Determine the [X, Y] coordinate at the center of the cell enclosing the given text.  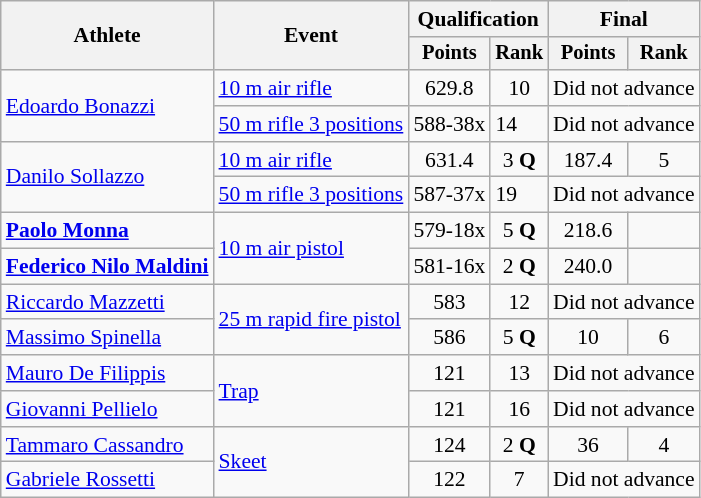
Giovanni Pellielo [108, 409]
Mauro De Filippis [108, 373]
13 [519, 373]
187.4 [588, 160]
240.0 [588, 267]
579-18x [449, 231]
Paolo Monna [108, 231]
4 [664, 445]
14 [519, 124]
Riccardo Mazzetti [108, 302]
3 Q [519, 160]
7 [519, 480]
588-38x [449, 124]
218.6 [588, 231]
19 [519, 195]
Skeet [312, 462]
5 [664, 160]
Trap [312, 390]
Gabriele Rossetti [108, 480]
124 [449, 445]
6 [664, 338]
Massimo Spinella [108, 338]
16 [519, 409]
587-37x [449, 195]
36 [588, 445]
Event [312, 36]
10 m air pistol [312, 248]
Athlete [108, 36]
586 [449, 338]
581-16x [449, 267]
Qualification [478, 19]
631.4 [449, 160]
Tammaro Cassandro [108, 445]
Edoardo Bonazzi [108, 106]
Final [624, 19]
Danilo Sollazzo [108, 178]
629.8 [449, 88]
122 [449, 480]
583 [449, 302]
Federico Nilo Maldini [108, 267]
25 m rapid fire pistol [312, 320]
12 [519, 302]
